Extract the (X, Y) coordinate from the center of the cell holding the provided text.  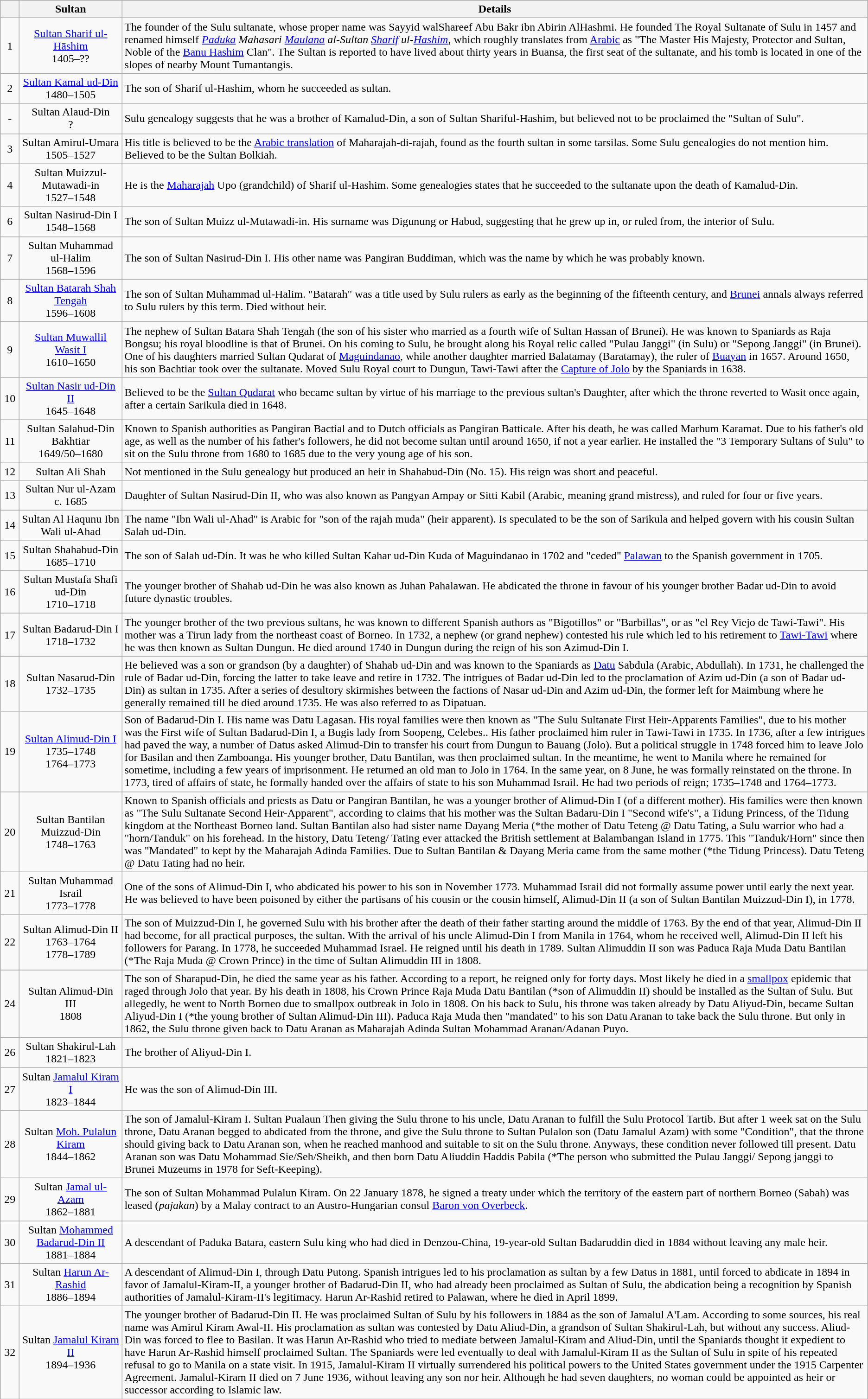
Sultan Muwallil Wasit I1610–1650 (70, 350)
- (10, 119)
12 (10, 472)
Sultan Jamalul Kiram II1894–1936 (70, 1353)
Sultan Al Haqunu Ibn Wali ul-Ahad (70, 526)
Sultan Moh. Pulalun Kiram1844–1862 (70, 1144)
11 (10, 441)
The son of Sultan Muizz ul-Mutawadi-in. His surname was Digunung or Habud, suggesting that he grew up in, or ruled from, the interior of Sulu. (495, 222)
10 (10, 398)
Sultan Alimud-Din II1763–17641778–1789 (70, 942)
Sultan Sharif ul-Hāshim1405–?? (70, 45)
The son of Salah ud-Din. It was he who killed Sultan Kahar ud-Din Kuda of Maguindanao in 1702 and "ceded" Palawan to the Spanish government in 1705. (495, 556)
22 (10, 942)
8 (10, 300)
He was the son of Alimud-Din III. (495, 1089)
26 (10, 1053)
24 (10, 1003)
17 (10, 635)
13 (10, 495)
Sultan Nur ul-Azamc. 1685 (70, 495)
15 (10, 556)
Sultan Bantilan Muizzud-Din1748–1763 (70, 832)
Sultan Nasarud-Din1732–1735 (70, 684)
Sultan Mustafa Shafi ud-Din1710–1718 (70, 592)
Sultan Nasirud-Din I1548–1568 (70, 222)
32 (10, 1353)
Sultan Alaud-Din? (70, 119)
28 (10, 1144)
Sultan Shahabud-Din1685–1710 (70, 556)
4 (10, 185)
18 (10, 684)
Sultan Amirul-Umara1505–1527 (70, 148)
27 (10, 1089)
Sultan Kamal ud-Din1480–1505 (70, 88)
Sultan Jamal ul-Azam1862–1881 (70, 1199)
Sultan Harun Ar-Rashid1886–1894 (70, 1285)
Sultan Muizzul-Mutawadi-in1527–1548 (70, 185)
Sultan Nasir ud-Din II1645–1648 (70, 398)
Sultan Shakirul-Lah1821–1823 (70, 1053)
6 (10, 222)
30 (10, 1242)
Details (495, 9)
Sultan Muhammad ul-Halim1568–1596 (70, 258)
7 (10, 258)
3 (10, 148)
Sultan Salahud-Din Bakhtiar1649/50–1680 (70, 441)
20 (10, 832)
19 (10, 751)
The son of Sultan Nasirud-Din I. His other name was Pangiran Buddiman, which was the name by which he was probably known. (495, 258)
16 (10, 592)
Sultan Batarah Shah Tengah1596–1608 (70, 300)
Sultan Alimud-Din III1808 (70, 1003)
31 (10, 1285)
Not mentioned in the Sulu genealogy but produced an heir in Shahabud-Din (No. 15). His reign was short and peaceful. (495, 472)
Sultan Alimud-Din I1735–17481764–1773 (70, 751)
21 (10, 893)
29 (10, 1199)
The son of Sharif ul-Hashim, whom he succeeded as sultan. (495, 88)
14 (10, 526)
The brother of Aliyud-Din I. (495, 1053)
Sultan Mohammed Badarud-Din II1881–1884 (70, 1242)
2 (10, 88)
Sultan Badarud-Din I1718–1732 (70, 635)
Sultan Muhammad Israil1773–1778 (70, 893)
1 (10, 45)
He is the Maharajah Upo (grandchild) of Sharif ul-Hashim. Some genealogies states that he succeeded to the sultanate upon the death of Kamalud-Din. (495, 185)
Sultan Jamalul Kiram I1823–1844 (70, 1089)
9 (10, 350)
Sultan Ali Shah (70, 472)
Sultan (70, 9)
